For the text-containing cell, return its midpoint in [x, y] coordinate format. 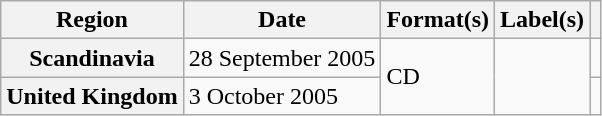
Region [92, 20]
CD [438, 77]
Format(s) [438, 20]
Date [282, 20]
3 October 2005 [282, 96]
Label(s) [542, 20]
Scandinavia [92, 58]
28 September 2005 [282, 58]
United Kingdom [92, 96]
